Determine the [X, Y] coordinate at the center of the cell enclosing the given text.  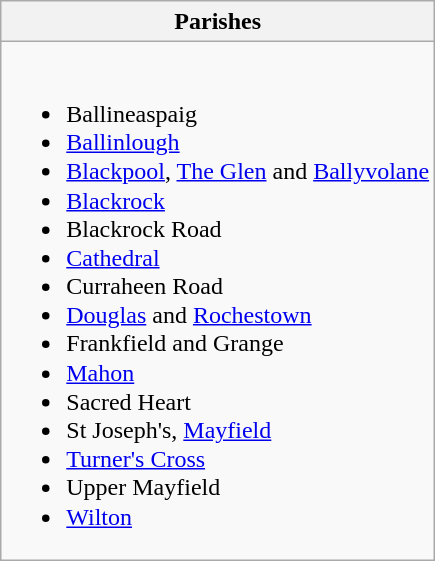
Parishes [218, 21]
